For the text-containing cell, return its midpoint in (x, y) coordinate format. 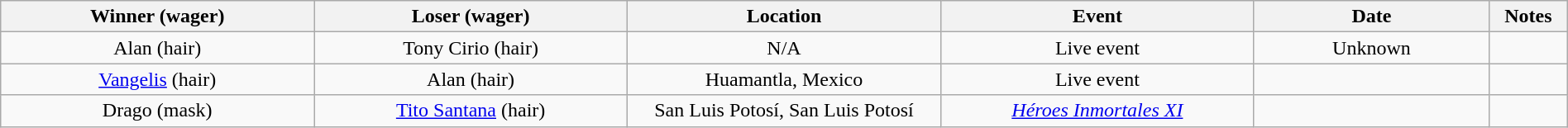
Unknown (1371, 48)
Tony Cirio (hair) (471, 48)
Tito Santana (hair) (471, 111)
Winner (wager) (157, 17)
San Luis Potosí, San Luis Potosí (784, 111)
Loser (wager) (471, 17)
Location (784, 17)
Date (1371, 17)
Héroes Inmortales XI (1097, 111)
Huamantla, Mexico (784, 79)
Notes (1528, 17)
N/A (784, 48)
Event (1097, 17)
Drago (mask) (157, 111)
Vangelis (hair) (157, 79)
